Find where the given text appears and provide that cell's center as (x, y) coordinate. 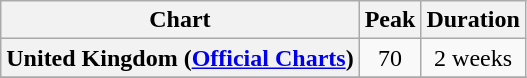
Duration (473, 20)
2 weeks (473, 58)
70 (390, 58)
Peak (390, 20)
United Kingdom (Official Charts) (180, 58)
Chart (180, 20)
